Locate the cell with the specified text and output its [x, y] center coordinate. 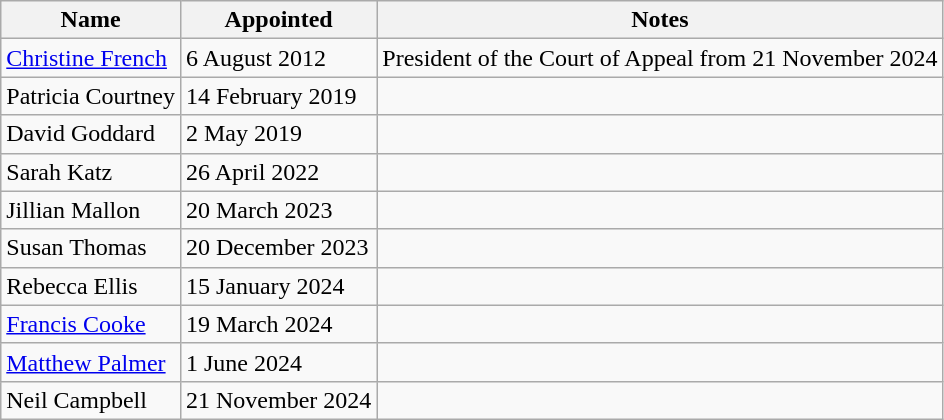
Rebecca Ellis [91, 286]
Francis Cooke [91, 324]
Notes [660, 20]
Neil Campbell [91, 400]
21 November 2024 [278, 400]
1 June 2024 [278, 362]
Sarah Katz [91, 172]
19 March 2024 [278, 324]
26 April 2022 [278, 172]
20 March 2023 [278, 210]
Jillian Mallon [91, 210]
Susan Thomas [91, 248]
15 January 2024 [278, 286]
20 December 2023 [278, 248]
Christine French [91, 58]
President of the Court of Appeal from 21 November 2024 [660, 58]
Appointed [278, 20]
David Goddard [91, 134]
2 May 2019 [278, 134]
Matthew Palmer [91, 362]
Patricia Courtney [91, 96]
6 August 2012 [278, 58]
Name [91, 20]
14 February 2019 [278, 96]
